Find where the given text appears and provide that cell's center as [x, y] coordinate. 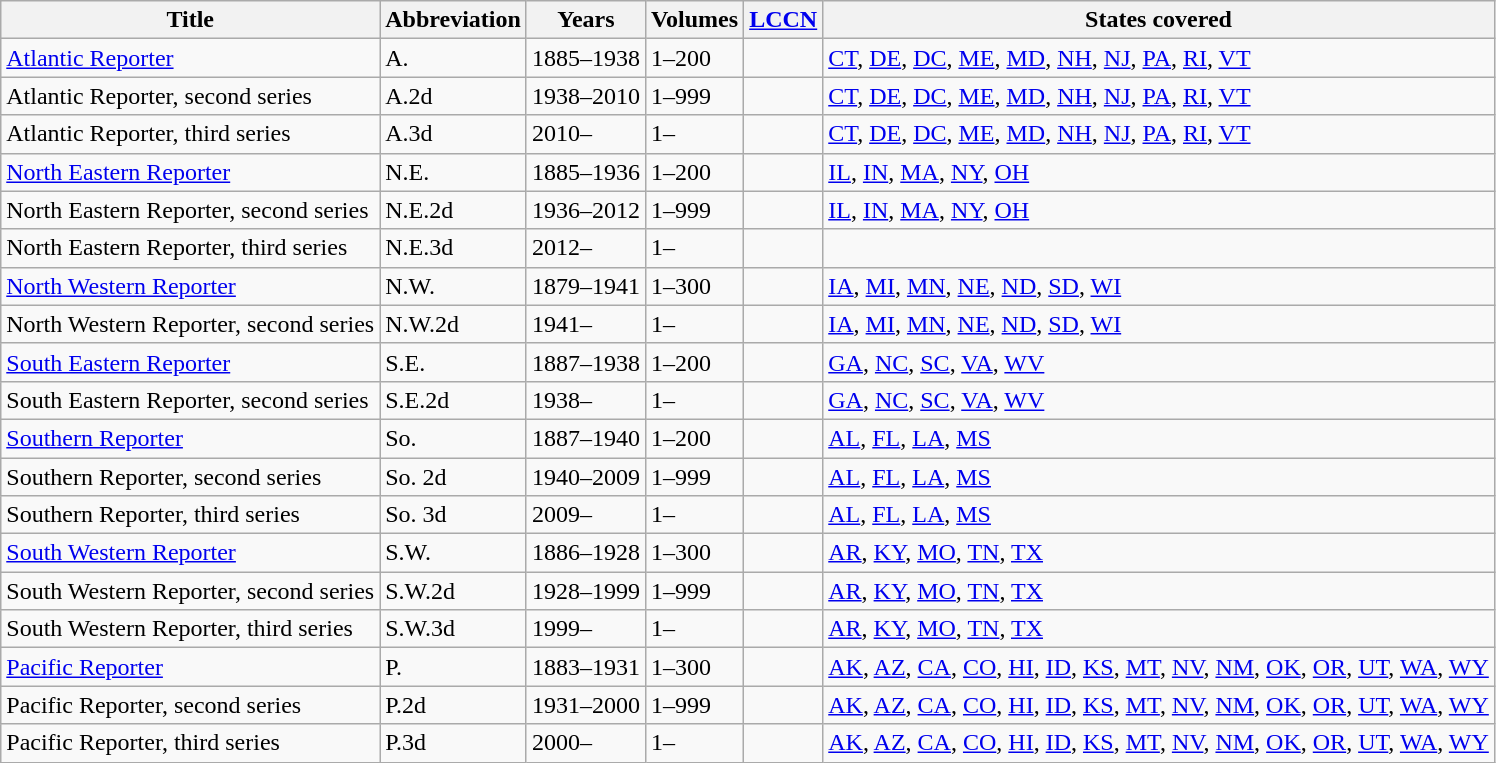
Abbreviation [454, 20]
States covered [1159, 20]
So. 3d [454, 515]
Southern Reporter, third series [190, 515]
2000– [586, 743]
1941– [586, 324]
Atlantic Reporter [190, 58]
A.2d [454, 96]
A. [454, 58]
South Eastern Reporter, second series [190, 400]
1999– [586, 629]
1885–1936 [586, 172]
Volumes [694, 20]
LCCN [784, 20]
South Eastern Reporter [190, 362]
S.W.2d [454, 591]
South Western Reporter, second series [190, 591]
Title [190, 20]
Atlantic Reporter, second series [190, 96]
N.W.2d [454, 324]
Pacific Reporter [190, 667]
S.W. [454, 553]
1931–2000 [586, 705]
North Eastern Reporter, third series [190, 248]
2012– [586, 248]
1886–1928 [586, 553]
A.3d [454, 134]
1879–1941 [586, 286]
North Western Reporter, second series [190, 324]
So. 2d [454, 477]
P. [454, 667]
2010– [586, 134]
N.E.2d [454, 210]
1936–2012 [586, 210]
N.W. [454, 286]
S.E.2d [454, 400]
North Eastern Reporter [190, 172]
P.3d [454, 743]
1928–1999 [586, 591]
Southern Reporter [190, 438]
1938–2010 [586, 96]
1885–1938 [586, 58]
Pacific Reporter, second series [190, 705]
Pacific Reporter, third series [190, 743]
1940–2009 [586, 477]
South Western Reporter, third series [190, 629]
North Western Reporter [190, 286]
1938– [586, 400]
Southern Reporter, second series [190, 477]
1887–1938 [586, 362]
P.2d [454, 705]
South Western Reporter [190, 553]
1883–1931 [586, 667]
North Eastern Reporter, second series [190, 210]
Years [586, 20]
Atlantic Reporter, third series [190, 134]
N.E.3d [454, 248]
S.W.3d [454, 629]
1887–1940 [586, 438]
N.E. [454, 172]
2009– [586, 515]
S.E. [454, 362]
So. [454, 438]
